Find where the given text appears and provide that cell's center as [X, Y] coordinate. 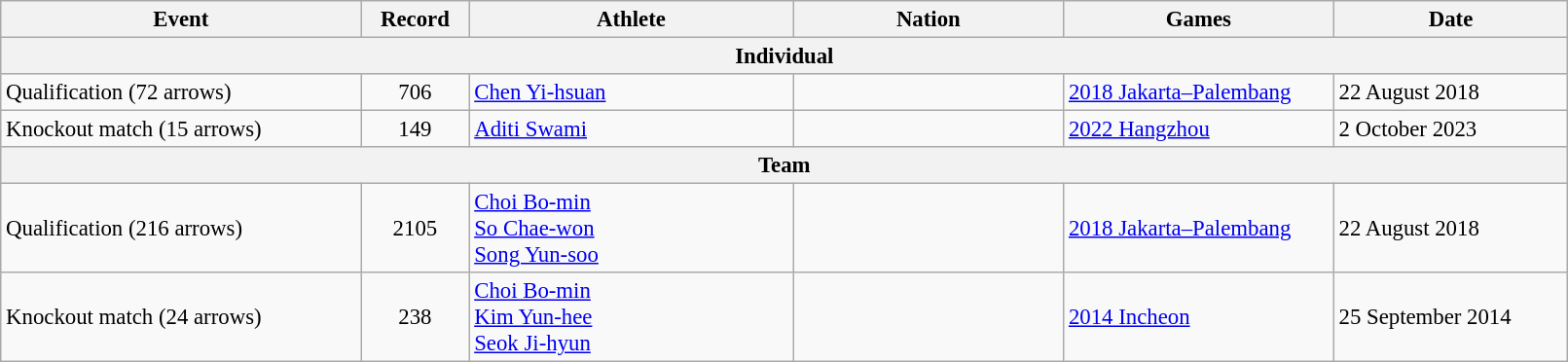
Chen Yi-hsuan [631, 92]
Record [415, 19]
Athlete [631, 19]
25 September 2014 [1450, 317]
Date [1450, 19]
Aditi Swami [631, 129]
706 [415, 92]
Individual [784, 56]
Qualification (72 arrows) [181, 92]
2 October 2023 [1450, 129]
Choi Bo-minKim Yun-heeSeok Ji-hyun [631, 317]
Games [1199, 19]
Nation [929, 19]
2022 Hangzhou [1199, 129]
2014 Incheon [1199, 317]
238 [415, 317]
Choi Bo-minSo Chae-wonSong Yun-soo [631, 229]
Qualification (216 arrows) [181, 229]
2105 [415, 229]
Knockout match (15 arrows) [181, 129]
Team [784, 165]
Knockout match (24 arrows) [181, 317]
Event [181, 19]
149 [415, 129]
